Locate the cell with the specified text and output its [x, y] center coordinate. 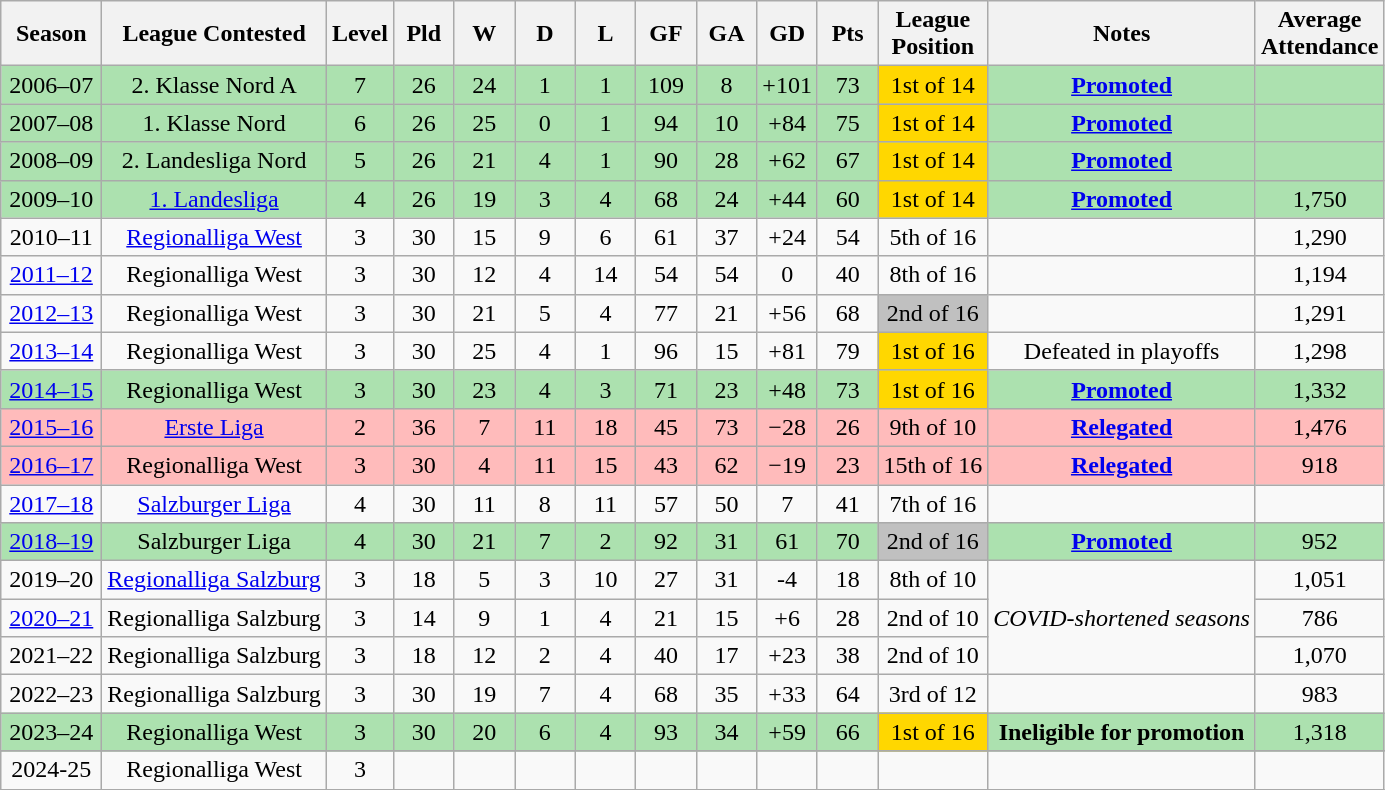
2017–18 [52, 503]
L [606, 34]
3rd of 12 [933, 694]
GD [788, 34]
Season [52, 34]
2011–12 [52, 275]
2007–08 [52, 123]
+33 [788, 694]
62 [726, 465]
20 [484, 732]
−19 [788, 465]
1,332 [1319, 389]
786 [1319, 618]
35 [726, 694]
34 [726, 732]
Pld [424, 34]
Average Attendance [1319, 34]
Defeated in playoffs [1122, 351]
+84 [788, 123]
8th of 16 [933, 275]
60 [848, 199]
43 [666, 465]
96 [666, 351]
+6 [788, 618]
2023–24 [52, 732]
38 [848, 656]
Pts [848, 34]
79 [848, 351]
1,291 [1319, 313]
+81 [788, 351]
37 [726, 237]
Notes [1122, 34]
9th of 10 [933, 427]
Level [360, 34]
952 [1319, 542]
+56 [788, 313]
+44 [788, 199]
2009–10 [52, 199]
1,298 [1319, 351]
50 [726, 503]
94 [666, 123]
92 [666, 542]
League Contested [214, 34]
27 [666, 580]
93 [666, 732]
1,070 [1319, 656]
71 [666, 389]
2020–21 [52, 618]
2014–15 [52, 389]
1. Klasse Nord [214, 123]
77 [666, 313]
2021–22 [52, 656]
1,476 [1319, 427]
2024-25 [52, 770]
36 [424, 427]
+23 [788, 656]
17 [726, 656]
57 [666, 503]
64 [848, 694]
Erste Liga [214, 427]
LeaguePosition [933, 34]
-4 [788, 580]
2013–14 [52, 351]
67 [848, 161]
1,051 [1319, 580]
+24 [788, 237]
15th of 16 [933, 465]
W [484, 34]
+59 [788, 732]
2. Klasse Nord A [214, 85]
109 [666, 85]
2016–17 [52, 465]
GA [726, 34]
1. Landesliga [214, 199]
41 [848, 503]
66 [848, 732]
2015–16 [52, 427]
Ineligible for promotion [1122, 732]
1,750 [1319, 199]
+101 [788, 85]
2006–07 [52, 85]
2019–20 [52, 580]
2018–19 [52, 542]
2008–09 [52, 161]
983 [1319, 694]
COVID-shortened seasons [1122, 618]
5th of 16 [933, 237]
1,194 [1319, 275]
7th of 16 [933, 503]
2022–23 [52, 694]
GF [666, 34]
918 [1319, 465]
1,290 [1319, 237]
D [546, 34]
90 [666, 161]
2010–11 [52, 237]
2. Landesliga Nord [214, 161]
−28 [788, 427]
70 [848, 542]
75 [848, 123]
+48 [788, 389]
45 [666, 427]
8th of 10 [933, 580]
+62 [788, 161]
2012–13 [52, 313]
1,318 [1319, 732]
